Detect which cell encompasses the target text, then output its [X, Y] center coordinate. 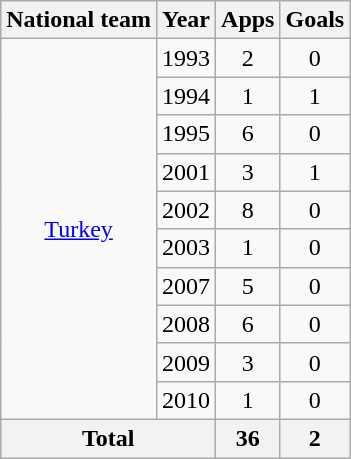
2007 [186, 286]
Total [108, 438]
Goals [315, 20]
National team [79, 20]
2009 [186, 362]
1994 [186, 96]
2003 [186, 248]
2001 [186, 172]
2008 [186, 324]
2002 [186, 210]
Turkey [79, 230]
2010 [186, 400]
8 [248, 210]
36 [248, 438]
1993 [186, 58]
5 [248, 286]
Year [186, 20]
Apps [248, 20]
1995 [186, 134]
